Detect which cell encompasses the target text, then output its [x, y] center coordinate. 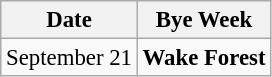
Date [69, 20]
September 21 [69, 58]
Bye Week [204, 20]
Wake Forest [204, 58]
